From the cell containing the given text, extract its center point as [X, Y] coordinate. 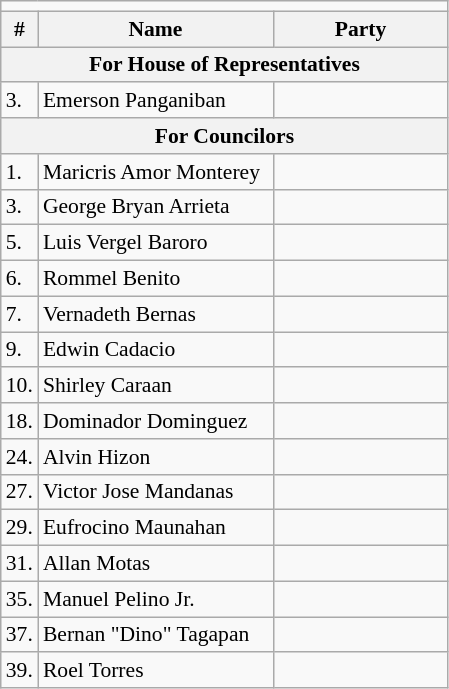
Luis Vergel Baroro [156, 243]
Manuel Pelino Jr. [156, 599]
9. [20, 350]
18. [20, 421]
For Councilors [224, 136]
Party [360, 29]
7. [20, 314]
10. [20, 386]
Name [156, 29]
Dominador Dominguez [156, 421]
For House of Representatives [224, 65]
37. [20, 635]
Shirley Caraan [156, 386]
1. [20, 172]
Eufrocino Maunahan [156, 528]
Alvin Hizon [156, 457]
39. [20, 671]
Roel Torres [156, 671]
Maricris Amor Monterey [156, 172]
Emerson Panganiban [156, 101]
Edwin Cadacio [156, 350]
6. [20, 279]
Rommel Benito [156, 279]
5. [20, 243]
31. [20, 564]
Vernadeth Bernas [156, 314]
Victor Jose Mandanas [156, 492]
Allan Motas [156, 564]
29. [20, 528]
35. [20, 599]
Bernan "Dino" Tagapan [156, 635]
# [20, 29]
George Bryan Arrieta [156, 207]
27. [20, 492]
24. [20, 457]
